For the text-containing cell, return its midpoint in [x, y] coordinate format. 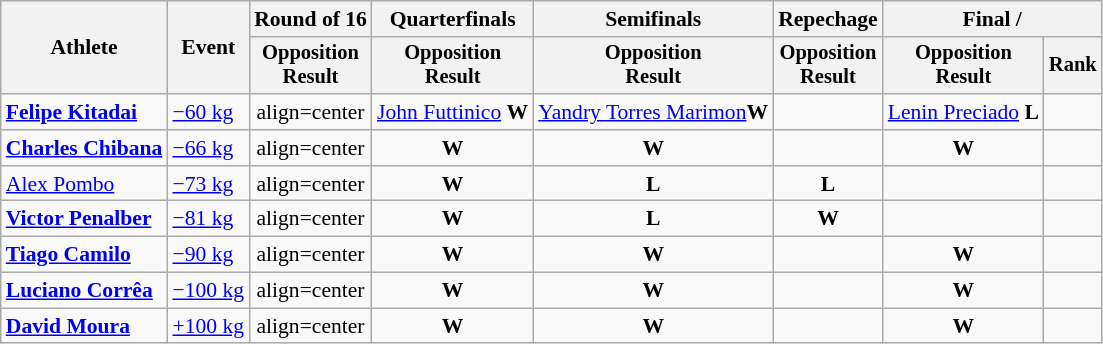
Luciano Corrêa [84, 291]
Victor Penalber [84, 219]
Charles Chibana [84, 148]
Athlete [84, 48]
−81 kg [208, 219]
−73 kg [208, 184]
Rank [1073, 66]
−66 kg [208, 148]
−90 kg [208, 255]
David Moura [84, 326]
Event [208, 48]
Semifinals [653, 19]
Lenin Preciado L [964, 112]
−60 kg [208, 112]
Final / [992, 19]
Tiago Camilo [84, 255]
Repechage [828, 19]
John Futtinico W [452, 112]
Quarterfinals [452, 19]
Yandry Torres MarimonW [653, 112]
+100 kg [208, 326]
−100 kg [208, 291]
Felipe Kitadai [84, 112]
Round of 16 [310, 19]
Alex Pombo [84, 184]
